Find where the given text appears and provide that cell's center as [X, Y] coordinate. 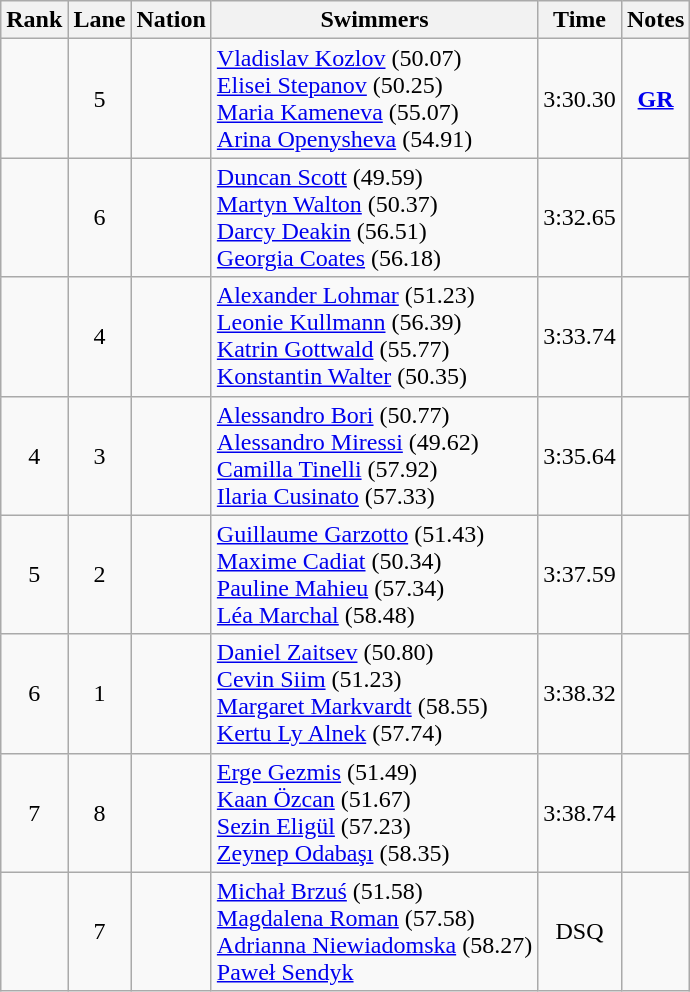
8 [100, 812]
DSQ [580, 932]
3:38.32 [580, 694]
Lane [100, 20]
Michał Brzuś (51.58)Magdalena Roman (57.58)Adrianna Niewiadomska (58.27)Paweł Sendyk [374, 932]
Time [580, 20]
Daniel Zaitsev (50.80)Cevin Siim (51.23)Margaret Markvardt (58.55)Kertu Ly Alnek (57.74) [374, 694]
2 [100, 574]
Erge Gezmis (51.49)Kaan Özcan (51.67)Sezin Eligül (57.23)Zeynep Odabaşı (58.35) [374, 812]
3:32.65 [580, 218]
1 [100, 694]
3:30.30 [580, 98]
3:37.59 [580, 574]
3:38.74 [580, 812]
Vladislav Kozlov (50.07)Elisei Stepanov (50.25)Maria Kameneva (55.07)Arina Openysheva (54.91) [374, 98]
3 [100, 456]
Alessandro Bori (50.77)Alessandro Miressi (49.62)Camilla Tinelli (57.92)Ilaria Cusinato (57.33) [374, 456]
Notes [655, 20]
Duncan Scott (49.59)Martyn Walton (50.37)Darcy Deakin (56.51)Georgia Coates (56.18) [374, 218]
3:33.74 [580, 336]
Nation [171, 20]
Swimmers [374, 20]
GR [655, 98]
Rank [34, 20]
Guillaume Garzotto (51.43)Maxime Cadiat (50.34)Pauline Mahieu (57.34)Léa Marchal (58.48) [374, 574]
3:35.64 [580, 456]
Alexander Lohmar (51.23)Leonie Kullmann (56.39)Katrin Gottwald (55.77)Konstantin Walter (50.35) [374, 336]
